Scan for the cell matching the given text and deliver its (X, Y) coordinate at center. 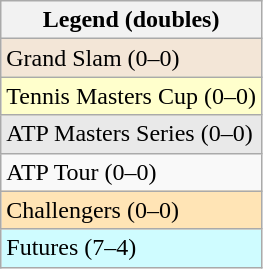
Futures (7–4) (132, 248)
Tennis Masters Cup (0–0) (132, 96)
Legend (doubles) (132, 20)
Challengers (0–0) (132, 210)
ATP Tour (0–0) (132, 172)
ATP Masters Series (0–0) (132, 134)
Grand Slam (0–0) (132, 58)
